Output the (X, Y) coordinate of the center of the cell containing the given text.  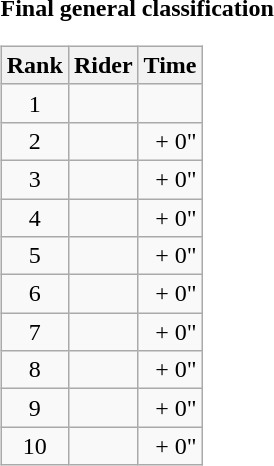
3 (34, 179)
9 (34, 408)
5 (34, 256)
6 (34, 294)
Time (170, 65)
7 (34, 332)
1 (34, 103)
4 (34, 217)
10 (34, 446)
Rider (103, 65)
Rank (34, 65)
2 (34, 141)
8 (34, 370)
